Search for the cell housing the specified text and yield its (x, y) center coordinate. 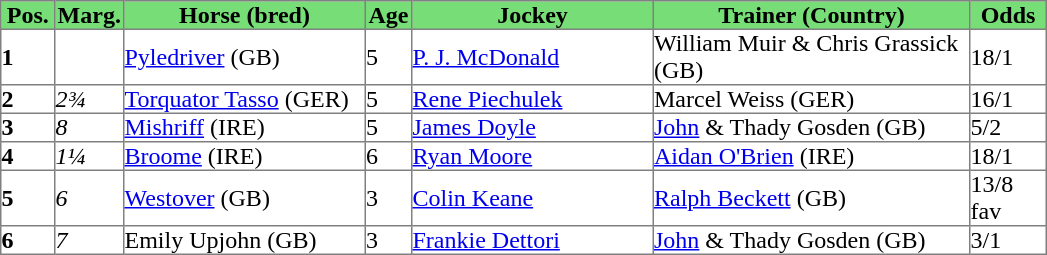
Frankie Dettori (533, 240)
Ralph Beckett (GB) (811, 198)
1¼ (90, 156)
Pos. (28, 15)
8 (90, 127)
Marg. (90, 15)
1 (28, 57)
Broome (IRE) (245, 156)
Aidan O'Brien (IRE) (811, 156)
William Muir & Chris Grassick (GB) (811, 57)
16/1 (1008, 99)
Jockey (533, 15)
Age (388, 15)
Horse (bred) (245, 15)
13/8 fav (1008, 198)
Odds (1008, 15)
Colin Keane (533, 198)
Marcel Weiss (GER) (811, 99)
Ryan Moore (533, 156)
Westover (GB) (245, 198)
Rene Piechulek (533, 99)
Mishriff (IRE) (245, 127)
James Doyle (533, 127)
Emily Upjohn (GB) (245, 240)
P. J. McDonald (533, 57)
2¾ (90, 99)
Pyledriver (GB) (245, 57)
Torquator Tasso (GER) (245, 99)
7 (90, 240)
Trainer (Country) (811, 15)
4 (28, 156)
3/1 (1008, 240)
2 (28, 99)
5/2 (1008, 127)
